Extract the [x, y] coordinate from the center of the cell holding the provided text.  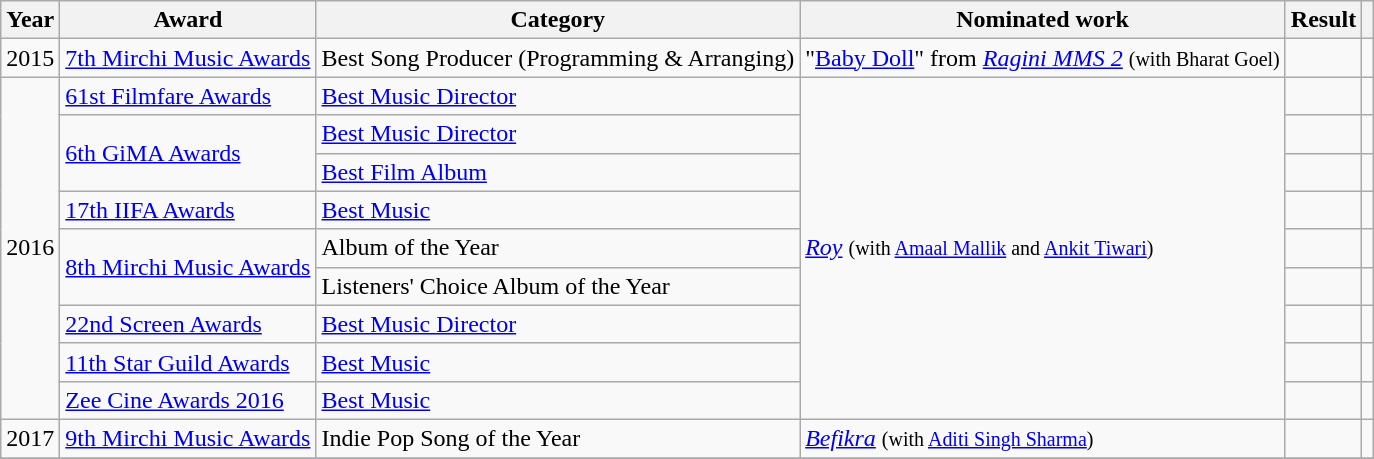
2017 [30, 438]
17th IIFA Awards [188, 210]
Nominated work [1043, 20]
2015 [30, 58]
Year [30, 20]
Roy (with Amaal Mallik and Ankit Tiwari) [1043, 248]
8th Mirchi Music Awards [188, 267]
2016 [30, 248]
Category [558, 20]
6th GiMA Awards [188, 153]
Zee Cine Awards 2016 [188, 400]
Best Film Album [558, 172]
"Baby Doll" from Ragini MMS 2 (with Bharat Goel) [1043, 58]
Befikra (with Aditi Singh Sharma) [1043, 438]
7th Mirchi Music Awards [188, 58]
Result [1323, 20]
Listeners' Choice Album of the Year [558, 286]
Best Song Producer (Programming & Arranging) [558, 58]
9th Mirchi Music Awards [188, 438]
Indie Pop Song of the Year [558, 438]
Award [188, 20]
11th Star Guild Awards [188, 362]
22nd Screen Awards [188, 324]
Album of the Year [558, 248]
61st Filmfare Awards [188, 96]
